Determine the (x, y) coordinate at the center of the cell enclosing the given text.  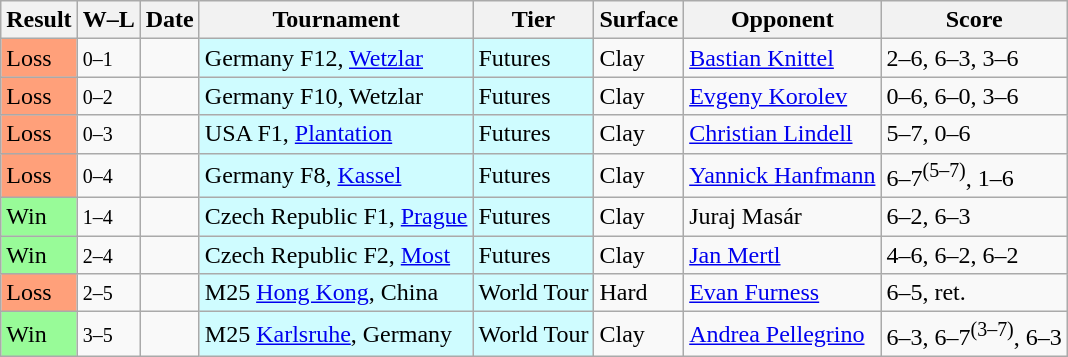
USA F1, Plantation (336, 134)
M25 Karlsruhe, Germany (336, 334)
Andrea Pellegrino (782, 334)
Opponent (782, 20)
Juraj Masár (782, 217)
6–2, 6–3 (974, 217)
4–6, 6–2, 6–2 (974, 255)
6–3, 6–7(3–7), 6–3 (974, 334)
1–4 (108, 217)
Tournament (336, 20)
Hard (639, 293)
2–6, 6–3, 3–6 (974, 58)
2–4 (108, 255)
Date (170, 20)
0–2 (108, 96)
Czech Republic F2, Most (336, 255)
Surface (639, 20)
Jan Mertl (782, 255)
6–5, ret. (974, 293)
Christian Lindell (782, 134)
Bastian Knittel (782, 58)
Germany F8, Kassel (336, 176)
5–7, 0–6 (974, 134)
Czech Republic F1, Prague (336, 217)
0–4 (108, 176)
Germany F12, Wetzlar (336, 58)
M25 Hong Kong, China (336, 293)
Yannick Hanfmann (782, 176)
Evgeny Korolev (782, 96)
Result (39, 20)
2–5 (108, 293)
0–6, 6–0, 3–6 (974, 96)
0–3 (108, 134)
0–1 (108, 58)
Score (974, 20)
Germany F10, Wetzlar (336, 96)
6–7(5–7), 1–6 (974, 176)
Tier (534, 20)
W–L (108, 20)
Evan Furness (782, 293)
3–5 (108, 334)
